Detect which cell encompasses the target text, then output its (X, Y) center coordinate. 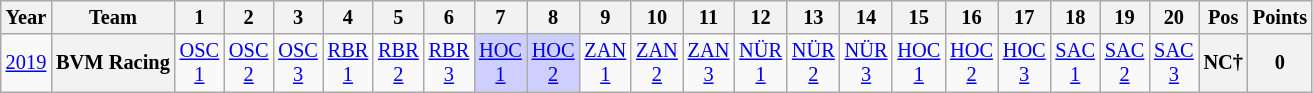
9 (606, 17)
OSC1 (200, 63)
Year (26, 17)
16 (972, 17)
SAC1 (1076, 63)
RBR1 (348, 63)
6 (449, 17)
SAC2 (1124, 63)
NÜR1 (760, 63)
1 (200, 17)
2019 (26, 63)
ZAN3 (709, 63)
3 (298, 17)
ZAN2 (657, 63)
NÜR3 (866, 63)
Points (1280, 17)
10 (657, 17)
SAC3 (1174, 63)
RBR3 (449, 63)
12 (760, 17)
0 (1280, 63)
7 (500, 17)
14 (866, 17)
OSC3 (298, 63)
Pos (1224, 17)
20 (1174, 17)
18 (1076, 17)
HOC3 (1024, 63)
Team (113, 17)
BVM Racing (113, 63)
2 (248, 17)
15 (918, 17)
4 (348, 17)
11 (709, 17)
13 (814, 17)
8 (554, 17)
ZAN1 (606, 63)
NC† (1224, 63)
OSC2 (248, 63)
17 (1024, 17)
NÜR2 (814, 63)
19 (1124, 17)
RBR2 (398, 63)
5 (398, 17)
